Identify which cell holds the provided text, then report its (x, y) central coordinate. 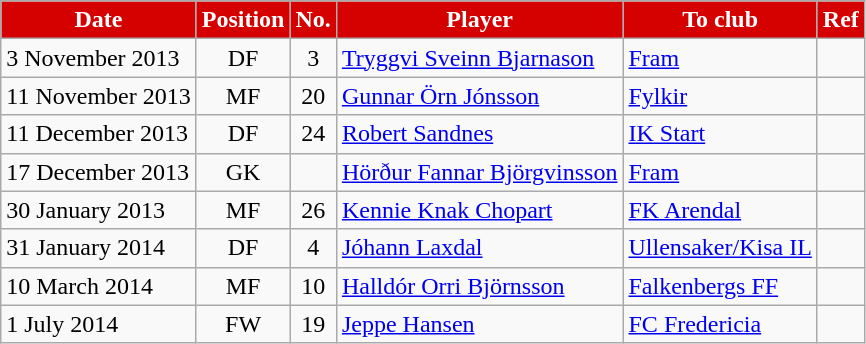
Player (480, 20)
4 (313, 248)
Hörður Fannar Björgvinsson (480, 172)
Jóhann Laxdal (480, 248)
Fylkir (720, 96)
20 (313, 96)
Date (98, 20)
Tryggvi Sveinn Bjarnason (480, 58)
Halldór Orri Björnsson (480, 286)
30 January 2013 (98, 210)
17 December 2013 (98, 172)
Kennie Knak Chopart (480, 210)
Ullensaker/Kisa IL (720, 248)
19 (313, 324)
Position (243, 20)
Falkenbergs FF (720, 286)
10 (313, 286)
10 March 2014 (98, 286)
1 July 2014 (98, 324)
IK Start (720, 134)
No. (313, 20)
FK Arendal (720, 210)
3 November 2013 (98, 58)
3 (313, 58)
Robert Sandnes (480, 134)
Jeppe Hansen (480, 324)
26 (313, 210)
11 December 2013 (98, 134)
31 January 2014 (98, 248)
Gunnar Örn Jónsson (480, 96)
11 November 2013 (98, 96)
24 (313, 134)
To club (720, 20)
FW (243, 324)
GK (243, 172)
FC Fredericia (720, 324)
Ref (840, 20)
